Determine the (x, y) coordinate at the center of the cell enclosing the given text.  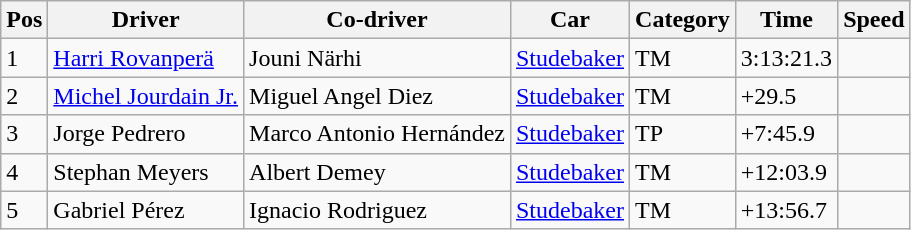
Car (570, 20)
4 (24, 172)
Ignacio Rodriguez (378, 210)
2 (24, 96)
3:13:21.3 (786, 58)
+29.5 (786, 96)
3 (24, 134)
Stephan Meyers (146, 172)
Driver (146, 20)
Harri Rovanperä (146, 58)
Category (683, 20)
+12:03.9 (786, 172)
Albert Demey (378, 172)
TP (683, 134)
Time (786, 20)
Miguel Angel Diez (378, 96)
Marco Antonio Hernández (378, 134)
+13:56.7 (786, 210)
Co-driver (378, 20)
Speed (874, 20)
5 (24, 210)
Gabriel Pérez (146, 210)
1 (24, 58)
Michel Jourdain Jr. (146, 96)
Pos (24, 20)
Jorge Pedrero (146, 134)
+7:45.9 (786, 134)
Jouni Närhi (378, 58)
